Scan for the cell matching the given text and deliver its (x, y) coordinate at center. 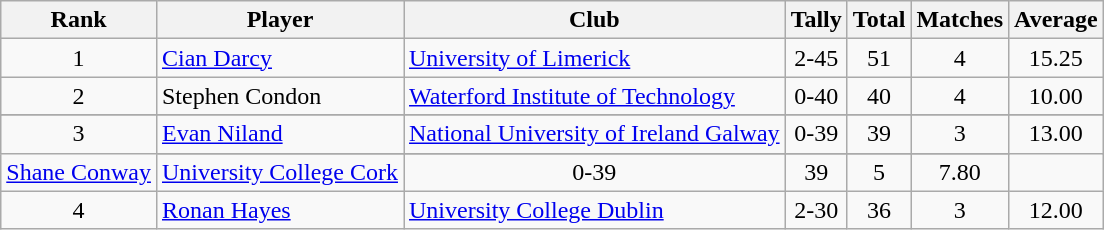
University of Limerick (595, 58)
12.00 (1056, 210)
Shane Conway (79, 172)
University College Dublin (595, 210)
Ronan Hayes (280, 210)
1 (79, 58)
0-40 (816, 96)
2-45 (816, 58)
10.00 (1056, 96)
51 (879, 58)
36 (879, 210)
7.80 (960, 172)
University College Cork (280, 172)
Average (1056, 20)
Tally (816, 20)
2 (79, 96)
5 (879, 172)
Club (595, 20)
15.25 (1056, 58)
Stephen Condon (280, 96)
40 (879, 96)
Cian Darcy (280, 58)
Rank (79, 20)
Total (879, 20)
2-30 (816, 210)
13.00 (1056, 134)
Evan Niland (280, 134)
Player (280, 20)
Matches (960, 20)
Waterford Institute of Technology (595, 96)
National University of Ireland Galway (595, 134)
